Locate the cell with the specified text and output its (X, Y) center coordinate. 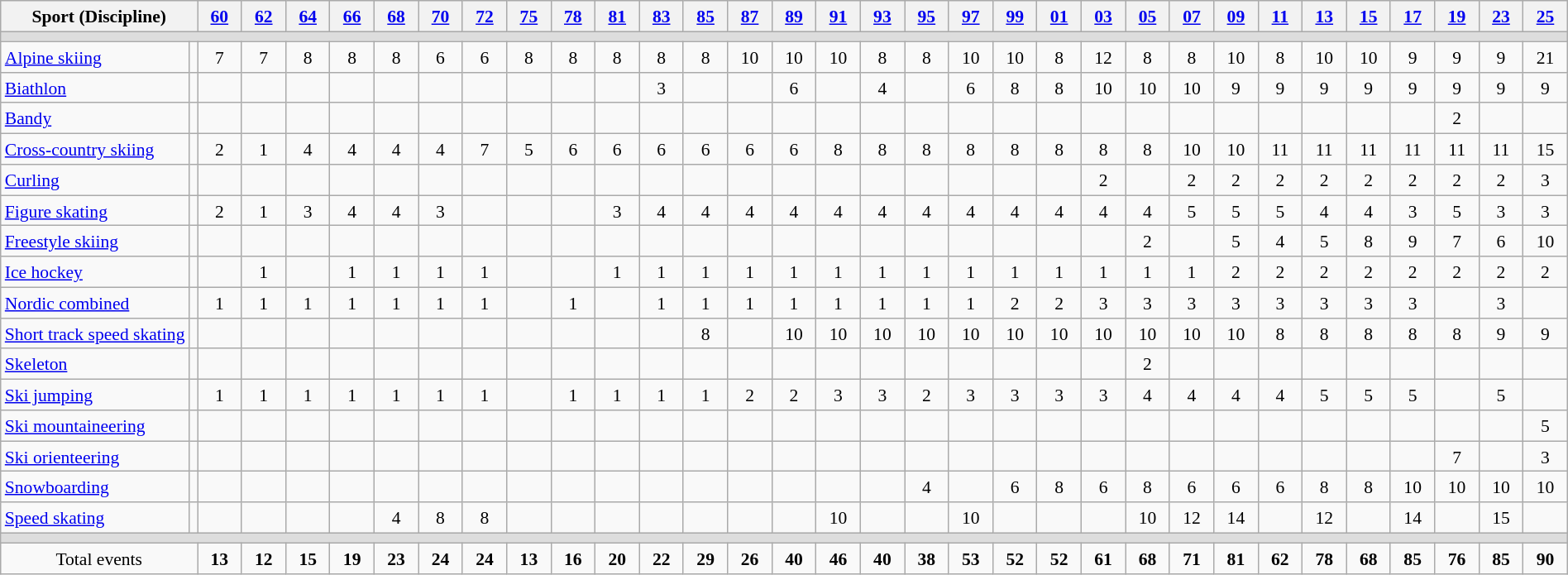
72 (485, 17)
70 (440, 17)
Total events (99, 558)
17 (1413, 17)
89 (794, 17)
05 (1148, 17)
99 (1014, 17)
16 (572, 558)
22 (662, 558)
01 (1059, 17)
Short track speed skating (95, 333)
Cross-country skiing (95, 149)
29 (705, 558)
64 (308, 17)
21 (1546, 56)
Ski orienteering (95, 457)
26 (749, 558)
53 (971, 558)
91 (839, 17)
83 (662, 17)
Skeleton (95, 364)
09 (1236, 17)
87 (749, 17)
60 (220, 17)
76 (1457, 558)
Ski mountaineering (95, 425)
Freestyle skiing (95, 242)
97 (971, 17)
95 (926, 17)
66 (352, 17)
71 (1191, 558)
Nordic combined (95, 303)
07 (1191, 17)
Speed skating (95, 518)
Sport (Discipline) (99, 17)
Alpine skiing (95, 56)
25 (1546, 17)
38 (926, 558)
75 (529, 17)
Curling (95, 180)
Biathlon (95, 88)
93 (882, 17)
Ski jumping (95, 394)
61 (1103, 558)
Figure skating (95, 210)
03 (1103, 17)
20 (617, 558)
Snowboarding (95, 486)
46 (839, 558)
Ice hockey (95, 271)
90 (1546, 558)
Bandy (95, 117)
